Return (x, y) of the center of cell containing provided text 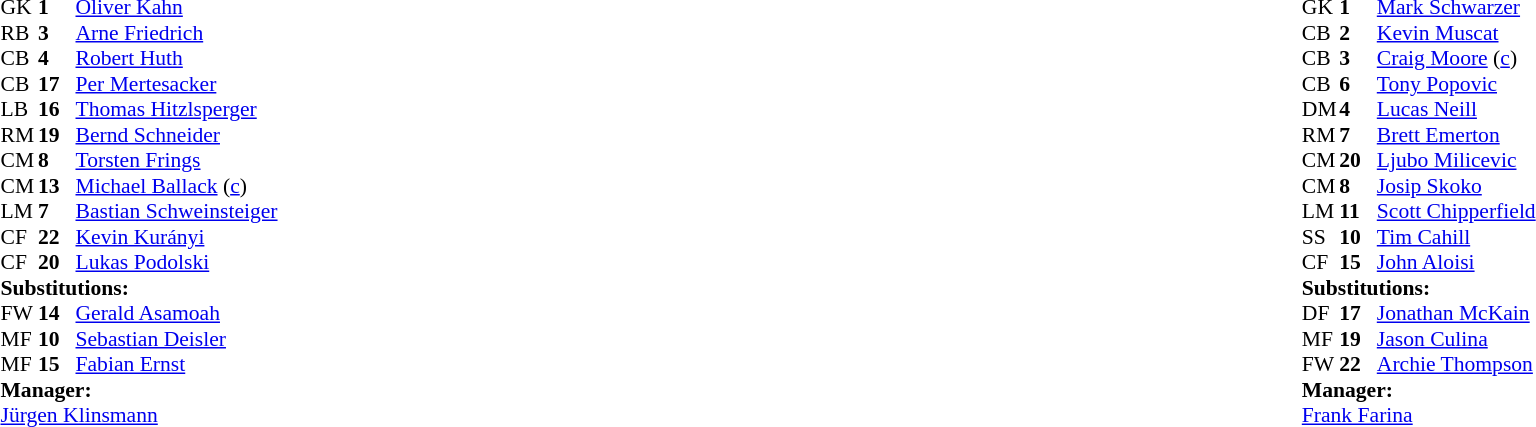
Tim Cahill (1456, 237)
Lucas Neill (1456, 109)
DM (1321, 109)
Ljubo Milicevic (1456, 161)
Fabian Ernst (177, 365)
Torsten Frings (177, 161)
Craig Moore (c) (1456, 59)
Scott Chipperfield (1456, 211)
Robert Huth (177, 59)
Per Mertesacker (177, 84)
Arne Friedrich (177, 33)
DF (1321, 313)
Jason Culina (1456, 339)
Lukas Podolski (177, 263)
11 (1358, 211)
Gerald Asamoah (177, 313)
Josip Skoko (1456, 186)
RB (19, 33)
Bernd Schneider (177, 135)
LB (19, 109)
16 (57, 109)
13 (57, 186)
Archie Thompson (1456, 365)
Michael Ballack (c) (177, 186)
Jonathan McKain (1456, 313)
Sebastian Deisler (177, 339)
John Aloisi (1456, 263)
2 (1358, 33)
Tony Popovic (1456, 84)
SS (1321, 237)
Bastian Schweinsteiger (177, 211)
14 (57, 313)
Kevin Muscat (1456, 33)
6 (1358, 84)
Brett Emerton (1456, 135)
Kevin Kurányi (177, 237)
Thomas Hitzlsperger (177, 109)
